Pinpoint the cell where the given text exists, returning its [X, Y] midpoint coordinate. 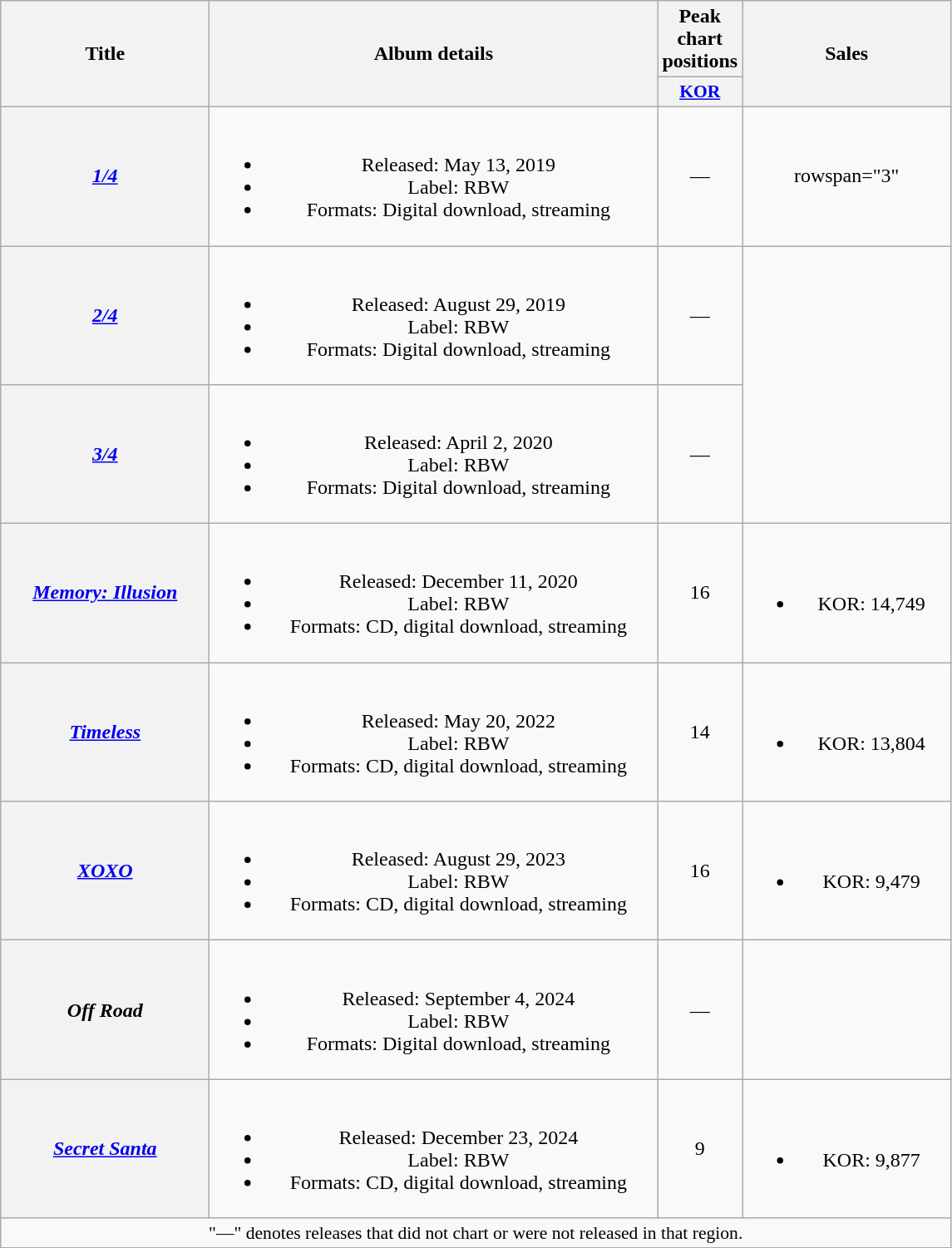
Released: December 23, 2024Label: RBWFormats: CD, digital download, streaming [434, 1149]
Released: August 29, 2019Label: RBWFormats: Digital download, streaming [434, 316]
3/4 [105, 454]
Released: May 20, 2022Label: RBWFormats: CD, digital download, streaming [434, 732]
KOR: 14,749 [846, 594]
Title [105, 54]
rowspan="3" [846, 176]
KOR: 9,479 [846, 871]
Released: December 11, 2020Label: RBWFormats: CD, digital download, streaming [434, 594]
Peak chart positions [700, 39]
"—" denotes releases that did not chart or were not released in that region. [476, 1233]
KOR [700, 92]
Sales [846, 54]
2/4 [105, 316]
Timeless [105, 732]
Album details [434, 54]
9 [700, 1149]
Off Road [105, 1009]
1/4 [105, 176]
Released: April 2, 2020Label: RBWFormats: Digital download, streaming [434, 454]
XOXO [105, 871]
Released: August 29, 2023Label: RBWFormats: CD, digital download, streaming [434, 871]
Released: May 13, 2019Label: RBWFormats: Digital download, streaming [434, 176]
Secret Santa [105, 1149]
Memory: Illusion [105, 594]
KOR: 13,804 [846, 732]
14 [700, 732]
Released: September 4, 2024Label: RBWFormats: Digital download, streaming [434, 1009]
KOR: 9,877 [846, 1149]
